Locate the cell with the specified text and output its [X, Y] center coordinate. 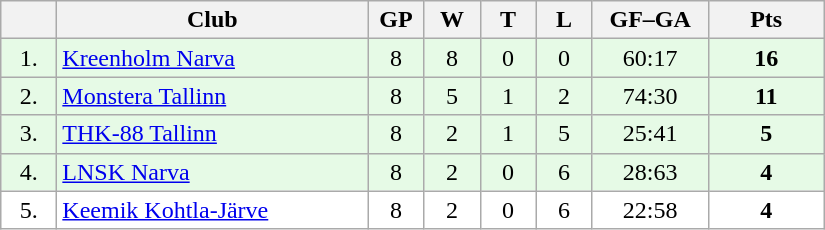
L [564, 20]
Club [212, 20]
74:30 [650, 96]
25:41 [650, 134]
16 [766, 58]
Kreenholm Narva [212, 58]
5. [29, 210]
1. [29, 58]
GP [396, 20]
2. [29, 96]
LNSK Narva [212, 172]
Monstera Tallinn [212, 96]
3. [29, 134]
11 [766, 96]
THK-88 Tallinn [212, 134]
28:63 [650, 172]
Keemik Kohtla-Järve [212, 210]
T [508, 20]
GF–GA [650, 20]
Pts [766, 20]
4. [29, 172]
W [452, 20]
22:58 [650, 210]
60:17 [650, 58]
